Return the [x, y] coordinate for the center point of the cell that contains the specified text.  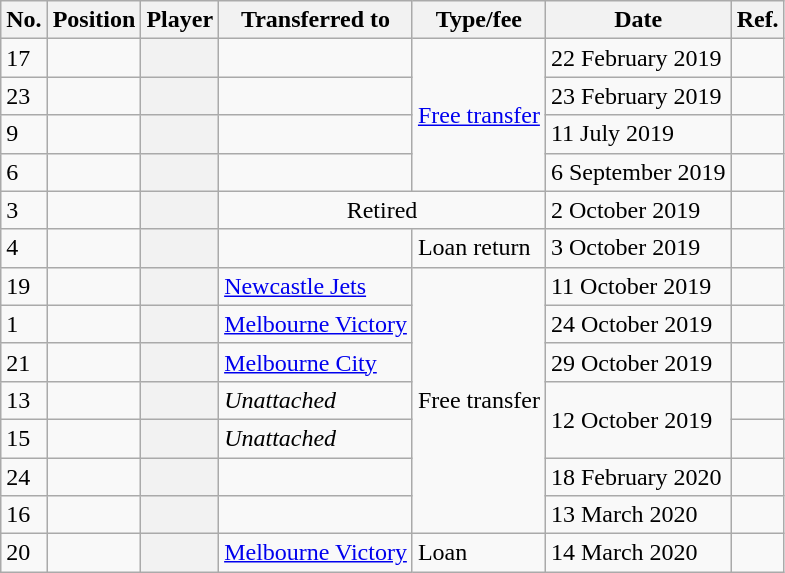
Loan return [478, 248]
13 [24, 400]
23 February 2019 [638, 96]
6 September 2019 [638, 172]
Date [638, 20]
11 July 2019 [638, 134]
14 March 2020 [638, 553]
17 [24, 58]
3 [24, 210]
21 [24, 362]
Type/fee [478, 20]
13 March 2020 [638, 515]
9 [24, 134]
12 October 2019 [638, 419]
Newcastle Jets [316, 286]
23 [24, 96]
29 October 2019 [638, 362]
Position [94, 20]
Loan [478, 553]
18 February 2020 [638, 477]
Melbourne City [316, 362]
19 [24, 286]
24 October 2019 [638, 324]
1 [24, 324]
2 October 2019 [638, 210]
No. [24, 20]
20 [24, 553]
Ref. [758, 20]
6 [24, 172]
16 [24, 515]
15 [24, 438]
22 February 2019 [638, 58]
Player [180, 20]
3 October 2019 [638, 248]
4 [24, 248]
Transferred to [316, 20]
11 October 2019 [638, 286]
24 [24, 477]
Retired [382, 210]
